Detect which cell encompasses the target text, then output its [X, Y] center coordinate. 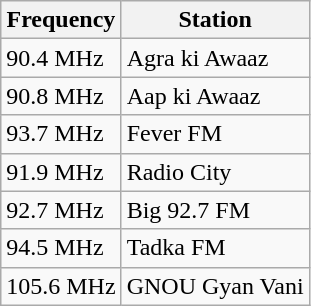
Agra ki Awaaz [215, 58]
90.8 MHz [61, 96]
Big 92.7 FM [215, 210]
Aap ki Awaaz [215, 96]
Tadka FM [215, 248]
GNOU Gyan Vani [215, 286]
Frequency [61, 20]
94.5 MHz [61, 248]
Fever FM [215, 134]
Station [215, 20]
93.7 MHz [61, 134]
92.7 MHz [61, 210]
90.4 MHz [61, 58]
Radio City [215, 172]
105.6 MHz [61, 286]
91.9 MHz [61, 172]
